Find where the given text appears and provide that cell's center as (X, Y) coordinate. 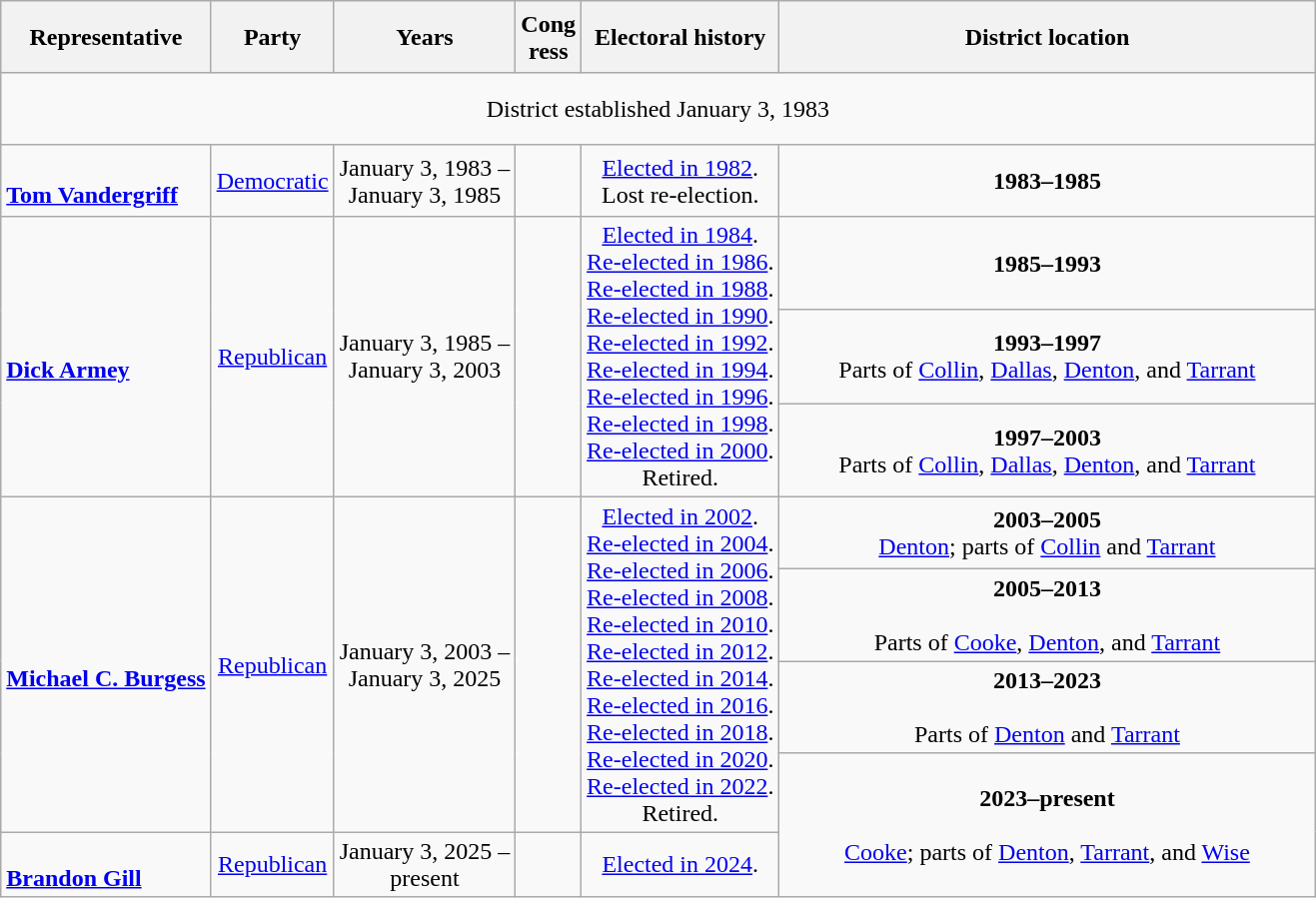
1983–1985 (1047, 181)
January 3, 2003 –January 3, 2025 (425, 665)
Dick Armey (106, 358)
Party (272, 37)
2023–presentCooke; parts of Denton, Tarrant, and Wise (1047, 825)
2005–2013Parts of Cooke, Denton, and Tarrant (1047, 615)
2003–2005Denton; parts of Collin and Tarrant (1047, 533)
January 3, 2025 –present (425, 865)
1993–1997Parts of Collin, Dallas, Denton, and Tarrant (1047, 357)
Congress (549, 37)
Electoral history (680, 37)
District established January 3, 1983 (658, 109)
January 3, 1983 –January 3, 1985 (425, 181)
Brandon Gill (106, 865)
Tom Vandergriff (106, 181)
1985–1993 (1047, 264)
1997–2003Parts of Collin, Dallas, Denton, and Tarrant (1047, 450)
Elected in 2024. (680, 865)
Michael C. Burgess (106, 665)
District location (1047, 37)
Years (425, 37)
Representative (106, 37)
Democratic (272, 181)
2013–2023Parts of Denton and Tarrant (1047, 707)
Elected in 1982.Lost re-election. (680, 181)
January 3, 1985 –January 3, 2003 (425, 358)
